Find where the given text appears and provide that cell's center as (X, Y) coordinate. 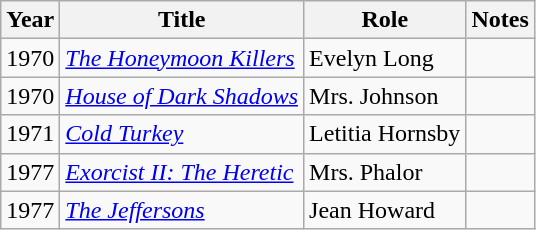
The Jeffersons (182, 210)
Exorcist II: The Heretic (182, 172)
Cold Turkey (182, 134)
Title (182, 20)
House of Dark Shadows (182, 96)
Notes (500, 20)
Evelyn Long (385, 58)
Mrs. Phalor (385, 172)
Year (30, 20)
1971 (30, 134)
The Honeymoon Killers (182, 58)
Role (385, 20)
Mrs. Johnson (385, 96)
Letitia Hornsby (385, 134)
Jean Howard (385, 210)
